Extract the (X, Y) coordinate from the center of the cell holding the provided text.  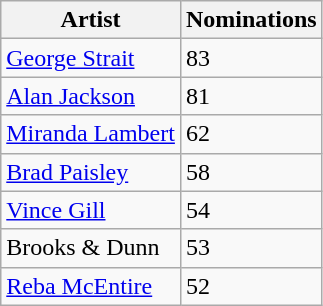
Alan Jackson (91, 96)
Vince Gill (91, 210)
Brad Paisley (91, 172)
George Strait (91, 58)
53 (251, 248)
83 (251, 58)
Reba McEntire (91, 286)
Brooks & Dunn (91, 248)
Miranda Lambert (91, 134)
Artist (91, 20)
62 (251, 134)
58 (251, 172)
Nominations (251, 20)
52 (251, 286)
54 (251, 210)
81 (251, 96)
